Pinpoint the cell where the given text exists, returning its (x, y) midpoint coordinate. 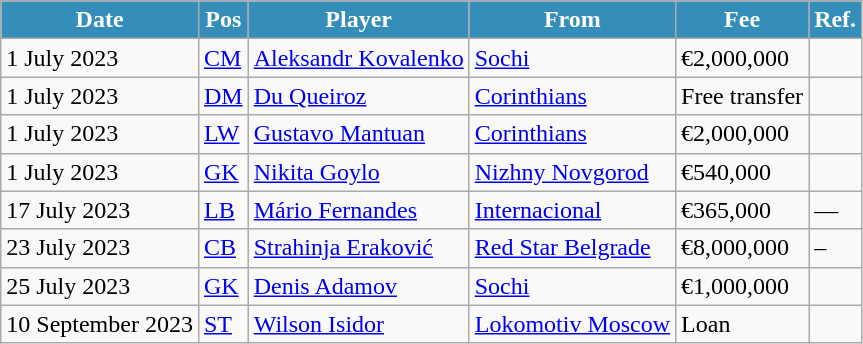
Nizhny Novgorod (572, 172)
From (572, 20)
LB (223, 210)
Lokomotiv Moscow (572, 324)
10 September 2023 (100, 324)
– (836, 248)
Denis Adamov (358, 286)
Free transfer (742, 96)
€365,000 (742, 210)
Loan (742, 324)
ST (223, 324)
Wilson Isidor (358, 324)
25 July 2023 (100, 286)
Pos (223, 20)
— (836, 210)
Aleksandr Kovalenko (358, 58)
Nikita Goylo (358, 172)
Du Queiroz (358, 96)
Internacional (572, 210)
Player (358, 20)
€540,000 (742, 172)
Red Star Belgrade (572, 248)
CM (223, 58)
Strahinja Eraković (358, 248)
Date (100, 20)
CB (223, 248)
Ref. (836, 20)
LW (223, 134)
€1,000,000 (742, 286)
23 July 2023 (100, 248)
DM (223, 96)
Gustavo Mantuan (358, 134)
Mário Fernandes (358, 210)
€8,000,000 (742, 248)
Fee (742, 20)
17 July 2023 (100, 210)
